Determine the (X, Y) coordinate at the center of the cell enclosing the given text.  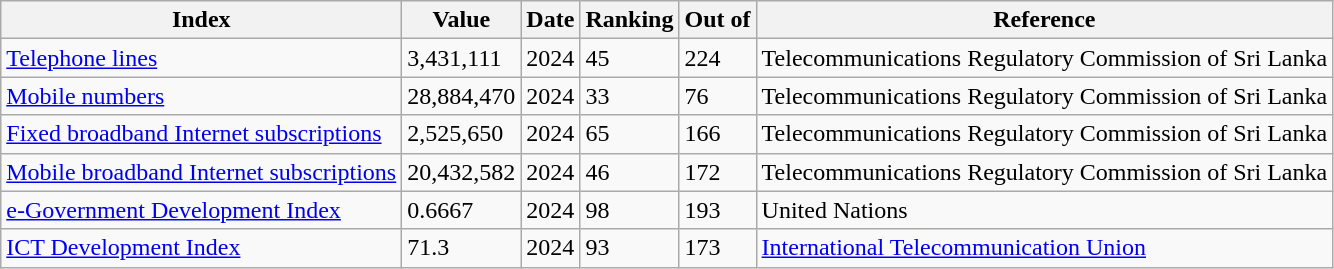
Telephone lines (202, 58)
Fixed broadband Internet subscriptions (202, 134)
International Telecommunication Union (1044, 248)
71.3 (462, 248)
e-Government Development Index (202, 210)
173 (718, 248)
Date (550, 20)
ICT Development Index (202, 248)
98 (630, 210)
193 (718, 210)
20,432,582 (462, 172)
Value (462, 20)
76 (718, 96)
224 (718, 58)
65 (630, 134)
28,884,470 (462, 96)
166 (718, 134)
2,525,650 (462, 134)
0.6667 (462, 210)
33 (630, 96)
45 (630, 58)
Ranking (630, 20)
3,431,111 (462, 58)
Mobile broadband Internet subscriptions (202, 172)
Index (202, 20)
Mobile numbers (202, 96)
Out of (718, 20)
93 (630, 248)
United Nations (1044, 210)
172 (718, 172)
46 (630, 172)
Reference (1044, 20)
